Identify which cell holds the provided text, then report its (X, Y) central coordinate. 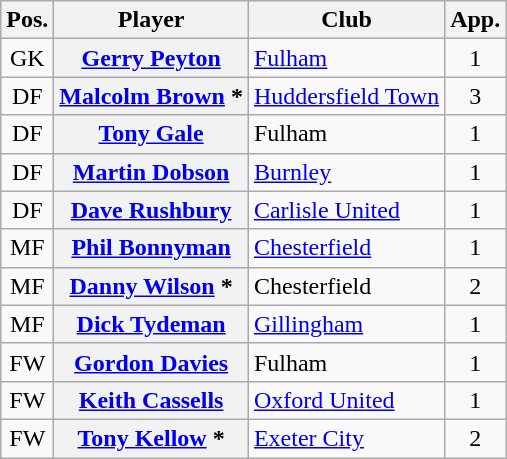
Tony Gale (152, 134)
Gillingham (346, 324)
Burnley (346, 172)
Phil Bonnyman (152, 248)
Keith Cassells (152, 400)
Gordon Davies (152, 362)
Gerry Peyton (152, 58)
Club (346, 20)
Pos. (28, 20)
Oxford United (346, 400)
Carlisle United (346, 210)
Dave Rushbury (152, 210)
Exeter City (346, 438)
Malcolm Brown * (152, 96)
Martin Dobson (152, 172)
App. (476, 20)
Player (152, 20)
3 (476, 96)
Danny Wilson * (152, 286)
Huddersfield Town (346, 96)
Tony Kellow * (152, 438)
GK (28, 58)
Dick Tydeman (152, 324)
